Capture the cell that displays the provided text and extract its (x, y) central coordinate. 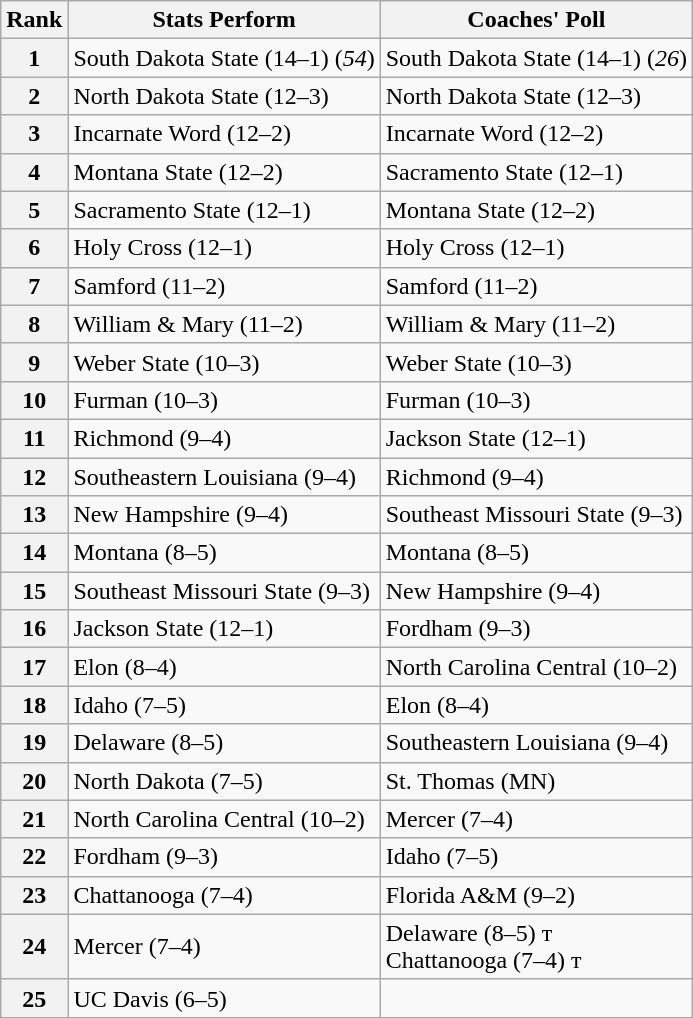
8 (34, 324)
2 (34, 96)
South Dakota State (14–1) (54) (224, 58)
13 (34, 515)
11 (34, 438)
Stats Perform (224, 20)
10 (34, 400)
18 (34, 705)
22 (34, 857)
7 (34, 286)
12 (34, 477)
Florida A&M (9–2) (536, 895)
23 (34, 895)
19 (34, 743)
South Dakota State (14–1) (26) (536, 58)
Delaware (8–5) т Chattanooga (7–4) т (536, 946)
North Dakota (7–5) (224, 781)
Rank (34, 20)
1 (34, 58)
Coaches' Poll (536, 20)
4 (34, 172)
UC Davis (6–5) (224, 998)
3 (34, 134)
15 (34, 591)
St. Thomas (MN) (536, 781)
24 (34, 946)
14 (34, 553)
6 (34, 248)
5 (34, 210)
25 (34, 998)
21 (34, 819)
17 (34, 667)
Delaware (8–5) (224, 743)
Chattanooga (7–4) (224, 895)
20 (34, 781)
9 (34, 362)
16 (34, 629)
